Detect which cell encompasses the target text, then output its [X, Y] center coordinate. 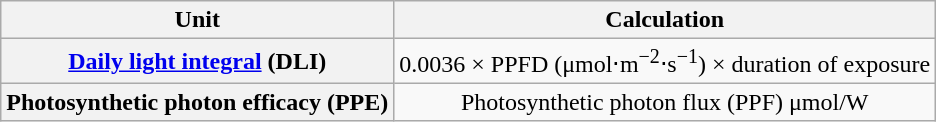
Daily light integral (DLI) [198, 62]
Calculation [665, 20]
Photosynthetic photon flux (PPF) μmol/W [665, 102]
Unit [198, 20]
0.0036 × PPFD (μmol⋅m−2⋅s−1) × duration of exposure [665, 62]
Photosynthetic photon efficacy (PPE) [198, 102]
